Search for the cell housing the specified text and yield its (X, Y) center coordinate. 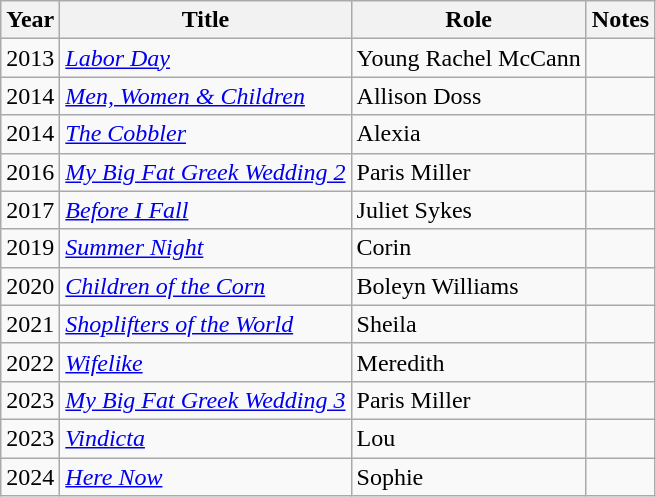
Meredith (468, 362)
Labor Day (206, 58)
2024 (30, 477)
2019 (30, 248)
2013 (30, 58)
My Big Fat Greek Wedding 3 (206, 400)
Corin (468, 248)
Shoplifters of the World (206, 324)
Before I Fall (206, 210)
Men, Women & Children (206, 96)
2020 (30, 286)
My Big Fat Greek Wedding 2 (206, 172)
Boleyn Williams (468, 286)
Allison Doss (468, 96)
The Cobbler (206, 134)
2021 (30, 324)
2017 (30, 210)
Alexia (468, 134)
2022 (30, 362)
2016 (30, 172)
Sheila (468, 324)
Wifelike (206, 362)
Young Rachel McCann (468, 58)
Year (30, 20)
Notes (620, 20)
Here Now (206, 477)
Children of the Corn (206, 286)
Summer Night (206, 248)
Sophie (468, 477)
Role (468, 20)
Title (206, 20)
Juliet Sykes (468, 210)
Vindicta (206, 438)
Lou (468, 438)
